Capture the cell that displays the provided text and extract its [x, y] central coordinate. 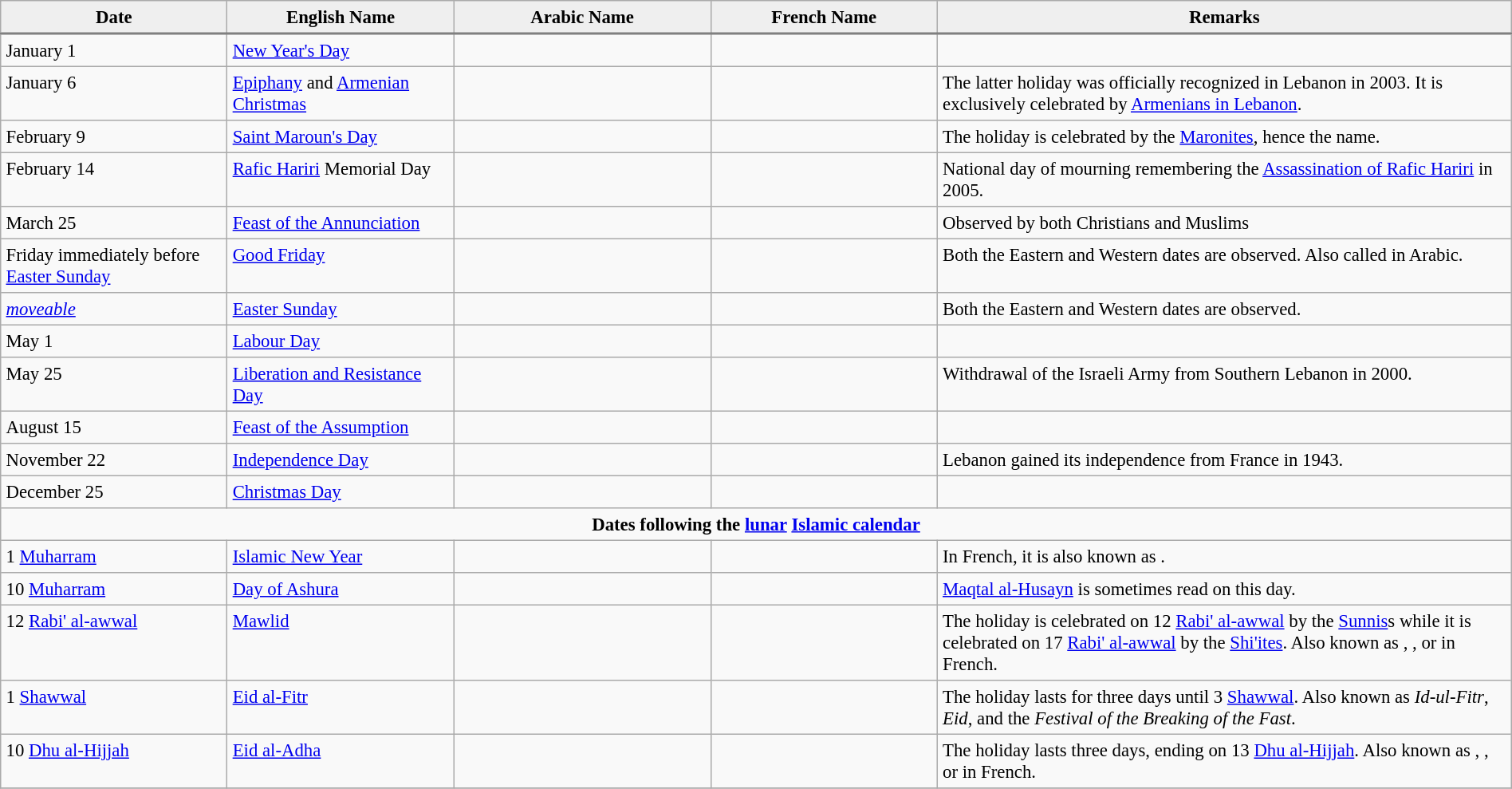
Rafic Hariri Memorial Day [341, 179]
March 25 [114, 223]
New Year's Day [341, 49]
Saint Maroun's Day [341, 136]
Date [114, 18]
Eid al-Fitr [341, 708]
10 Muharram [114, 589]
Dates following the lunar Islamic calendar [756, 524]
Eid al-Adha [341, 761]
January 1 [114, 49]
In French, it is also known as . [1224, 556]
1 Shawwal [114, 708]
November 22 [114, 460]
Remarks [1224, 18]
The holiday lasts for three days until 3 Shawwal. Also known as Id-ul-Fitr, Eid, and the Festival of the Breaking of the Fast. [1224, 708]
The holiday is celebrated by the Maronites, hence the name. [1224, 136]
Independence Day [341, 460]
Good Friday [341, 266]
Maqtal al-Husayn is sometimes read on this day. [1224, 589]
Liberation and Resistance Day [341, 385]
Arabic Name [582, 18]
Friday immediately before Easter Sunday [114, 266]
moveable [114, 309]
Lebanon gained its independence from France in 1943. [1224, 460]
National day of mourning remembering the Assassination of Rafic Hariri in 2005. [1224, 179]
Epiphany and Armenian Christmas [341, 93]
The holiday lasts three days, ending on 13 Dhu al-Hijjah. Also known as , , or in French. [1224, 761]
Christmas Day [341, 491]
Labour Day [341, 341]
Both the Eastern and Western dates are observed. [1224, 309]
February 14 [114, 179]
February 9 [114, 136]
12 Rabi' al-awwal [114, 642]
Islamic New Year [341, 556]
English Name [341, 18]
Day of Ashura [341, 589]
Withdrawal of the Israeli Army from Southern Lebanon in 2000. [1224, 385]
Both the Eastern and Western dates are observed. Also called in Arabic. [1224, 266]
Mawlid [341, 642]
Observed by both Christians and Muslims [1224, 223]
Feast of the Annunciation [341, 223]
Easter Sunday [341, 309]
May 25 [114, 385]
December 25 [114, 491]
May 1 [114, 341]
French Name [824, 18]
10 Dhu al-Hijjah [114, 761]
January 6 [114, 93]
The latter holiday was officially recognized in Lebanon in 2003. It is exclusively celebrated by Armenians in Lebanon. [1224, 93]
1 Muharram [114, 556]
August 15 [114, 427]
Feast of the Assumption [341, 427]
